Extract the (X, Y) coordinate from the center of the cell holding the provided text.  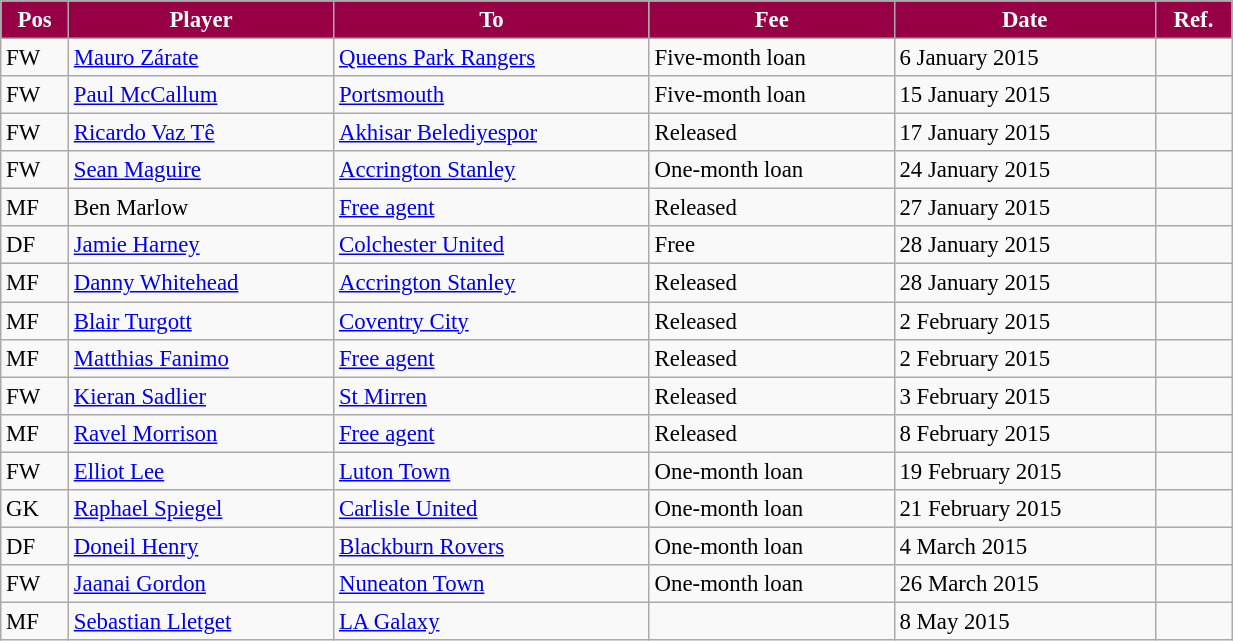
Coventry City (492, 321)
19 February 2015 (1024, 471)
Ricardo Vaz Tê (200, 133)
Ben Marlow (200, 208)
Elliot Lee (200, 471)
Jaanai Gordon (200, 584)
Pos (35, 20)
8 May 2015 (1024, 621)
Blair Turgott (200, 321)
4 March 2015 (1024, 546)
3 February 2015 (1024, 396)
Matthias Fanimo (200, 358)
Sebastian Lletget (200, 621)
8 February 2015 (1024, 433)
Colchester United (492, 245)
LA Galaxy (492, 621)
Nuneaton Town (492, 584)
St Mirren (492, 396)
15 January 2015 (1024, 95)
Portsmouth (492, 95)
6 January 2015 (1024, 58)
Akhisar Belediyespor (492, 133)
24 January 2015 (1024, 170)
Carlisle United (492, 509)
Paul McCallum (200, 95)
Danny Whitehead (200, 283)
Jamie Harney (200, 245)
Ref. (1193, 20)
Date (1024, 20)
21 February 2015 (1024, 509)
Free (772, 245)
27 January 2015 (1024, 208)
Kieran Sadlier (200, 396)
Fee (772, 20)
Player (200, 20)
Queens Park Rangers (492, 58)
Luton Town (492, 471)
Doneil Henry (200, 546)
Raphael Spiegel (200, 509)
To (492, 20)
26 March 2015 (1024, 584)
Ravel Morrison (200, 433)
17 January 2015 (1024, 133)
Blackburn Rovers (492, 546)
GK (35, 509)
Sean Maguire (200, 170)
Mauro Zárate (200, 58)
